From the cell containing the given text, extract its center point as (x, y) coordinate. 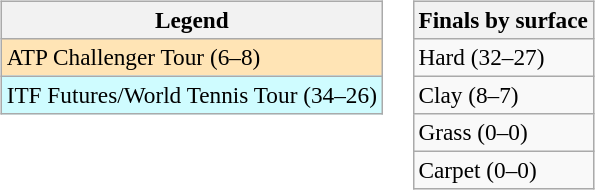
Grass (0–0) (503, 133)
Finals by surface (503, 20)
Hard (32–27) (503, 57)
Clay (8–7) (503, 95)
Carpet (0–0) (503, 171)
Legend (192, 20)
ITF Futures/World Tennis Tour (34–26) (192, 95)
ATP Challenger Tour (6–8) (192, 57)
